From the cell containing the given text, extract its center point as [X, Y] coordinate. 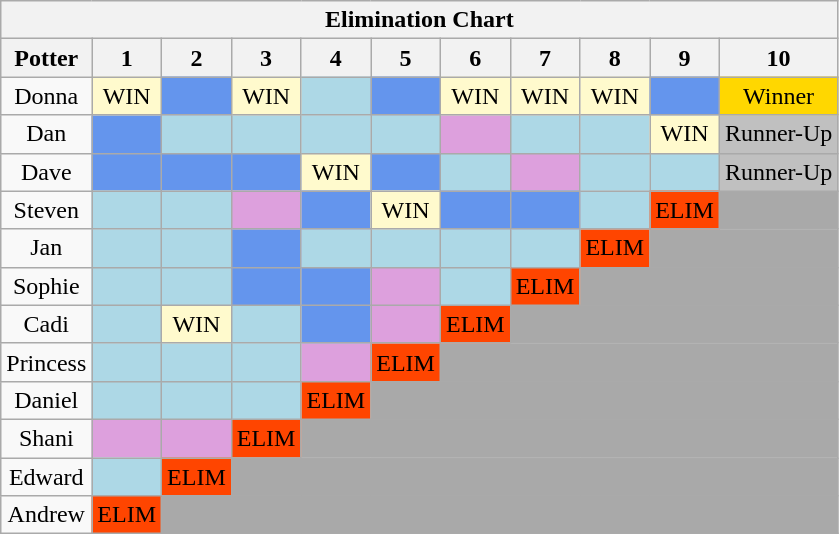
Shani [46, 438]
5 [406, 58]
6 [475, 58]
Edward [46, 477]
Dan [46, 134]
4 [336, 58]
9 [685, 58]
8 [615, 58]
Winner [778, 96]
2 [197, 58]
Potter [46, 58]
Daniel [46, 400]
1 [127, 58]
Elimination Chart [420, 20]
Jan [46, 248]
Princess [46, 362]
Sophie [46, 286]
Donna [46, 96]
10 [778, 58]
7 [545, 58]
Steven [46, 210]
3 [266, 58]
Andrew [46, 515]
Cadi [46, 324]
Dave [46, 172]
